Detect which cell encompasses the target text, then output its (X, Y) center coordinate. 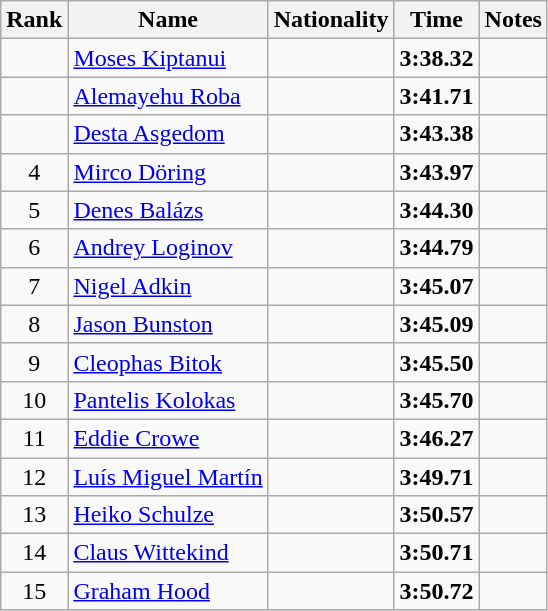
14 (34, 553)
3:45.70 (436, 400)
15 (34, 591)
Notes (513, 20)
Moses Kiptanui (168, 58)
Jason Bunston (168, 324)
3:50.71 (436, 553)
11 (34, 438)
10 (34, 400)
3:43.38 (436, 134)
Andrey Loginov (168, 248)
8 (34, 324)
12 (34, 477)
Claus Wittekind (168, 553)
Mirco Döring (168, 172)
4 (34, 172)
3:43.97 (436, 172)
3:38.32 (436, 58)
3:50.57 (436, 515)
Rank (34, 20)
3:46.27 (436, 438)
Desta Asgedom (168, 134)
3:41.71 (436, 96)
3:45.50 (436, 362)
9 (34, 362)
Cleophas Bitok (168, 362)
13 (34, 515)
Alemayehu Roba (168, 96)
3:45.07 (436, 286)
Time (436, 20)
Name (168, 20)
3:44.30 (436, 210)
3:50.72 (436, 591)
Luís Miguel Martín (168, 477)
Nationality (331, 20)
Denes Balázs (168, 210)
Pantelis Kolokas (168, 400)
7 (34, 286)
5 (34, 210)
3:45.09 (436, 324)
Graham Hood (168, 591)
Heiko Schulze (168, 515)
3:49.71 (436, 477)
Eddie Crowe (168, 438)
3:44.79 (436, 248)
Nigel Adkin (168, 286)
6 (34, 248)
